Return the [x, y] coordinate for the center point of the cell that contains the specified text.  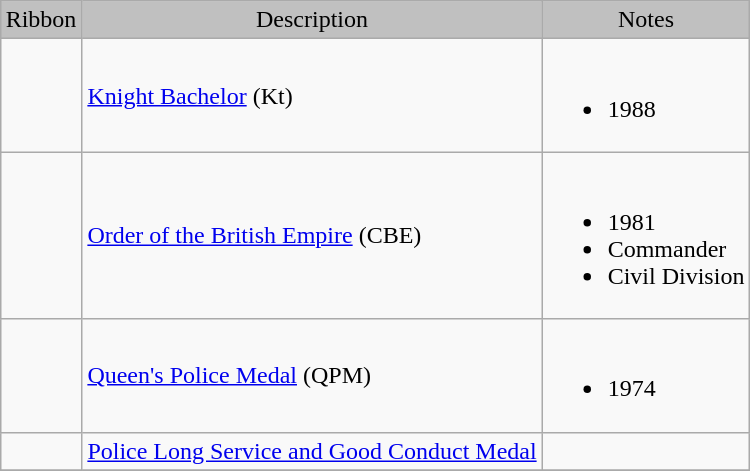
1988 [646, 96]
1981CommanderCivil Division [646, 236]
1974 [646, 376]
Police Long Service and Good Conduct Medal [312, 451]
Description [312, 20]
Knight Bachelor (Kt) [312, 96]
Notes [646, 20]
Order of the British Empire (CBE) [312, 236]
Queen's Police Medal (QPM) [312, 376]
Ribbon [41, 20]
